Return (X, Y) of the center of cell containing provided text 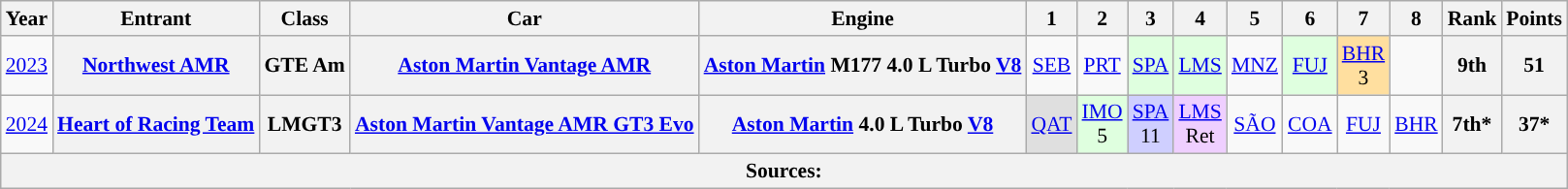
2023 (27, 66)
Year (27, 18)
QAT (1051, 124)
IMO5 (1103, 124)
51 (1534, 66)
Northwest AMR (155, 66)
Heart of Racing Team (155, 124)
Car (525, 18)
SPA11 (1151, 124)
7 (1363, 18)
Aston Martin Vantage AMR GT3 Evo (525, 124)
PRT (1103, 66)
COA (1310, 124)
LMGT3 (304, 124)
BHR3 (1363, 66)
2 (1103, 18)
7th* (1472, 124)
Aston Martin M177 4.0 L Turbo V8 (863, 66)
GTE Am (304, 66)
SÃO (1255, 124)
1 (1051, 18)
Aston Martin 4.0 L Turbo V8 (863, 124)
Points (1534, 18)
SEB (1051, 66)
Aston Martin Vantage AMR (525, 66)
SPA (1151, 66)
Entrant (155, 18)
9th (1472, 66)
6 (1310, 18)
MNZ (1255, 66)
8 (1416, 18)
3 (1151, 18)
37* (1534, 124)
Engine (863, 18)
5 (1255, 18)
2024 (27, 124)
LMSRet (1200, 124)
Rank (1472, 18)
BHR (1416, 124)
LMS (1200, 66)
Sources: (784, 172)
Class (304, 18)
4 (1200, 18)
